For the text-containing cell, return its midpoint in (X, Y) coordinate format. 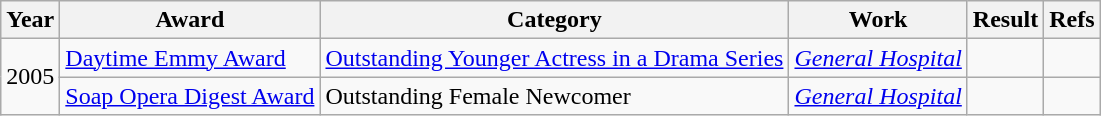
Award (190, 20)
Work (878, 20)
Outstanding Female Newcomer (554, 96)
Daytime Emmy Award (190, 58)
Category (554, 20)
Result (1005, 20)
Refs (1072, 20)
Soap Opera Digest Award (190, 96)
2005 (30, 77)
Outstanding Younger Actress in a Drama Series (554, 58)
Year (30, 20)
